Pinpoint the cell where the given text exists, returning its [X, Y] midpoint coordinate. 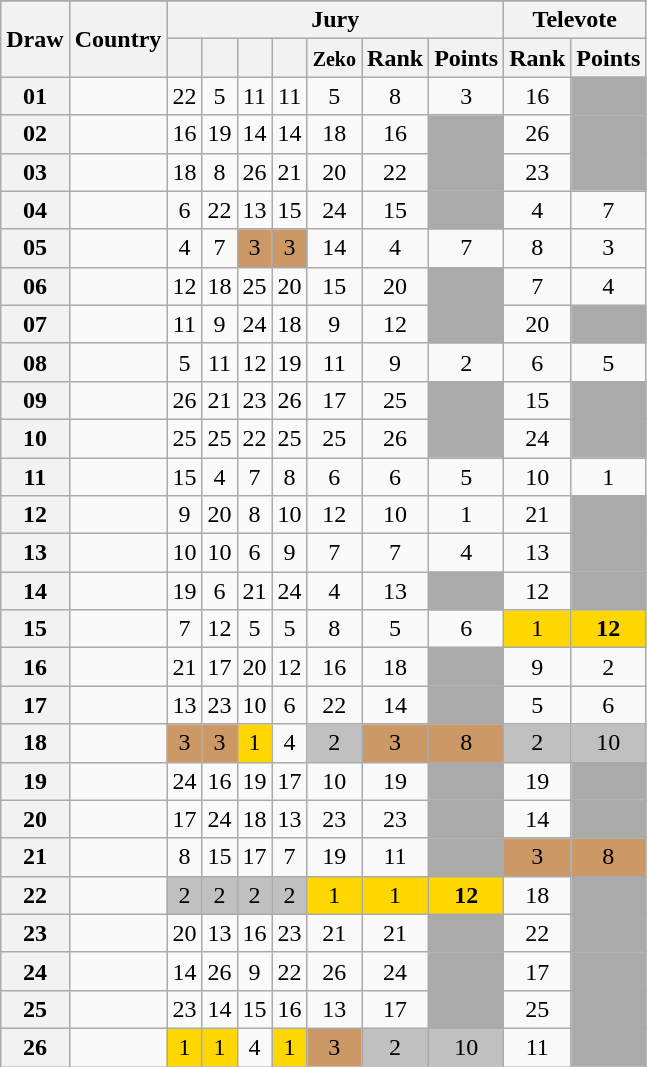
Zeko [334, 58]
03 [35, 172]
Country [118, 39]
Televote [575, 20]
05 [35, 248]
06 [35, 286]
01 [35, 96]
04 [35, 210]
08 [35, 362]
09 [35, 400]
02 [35, 134]
07 [35, 324]
Jury [336, 20]
Draw [35, 39]
